Provide the [x, y] coordinate of the cell's center where the given text is located.  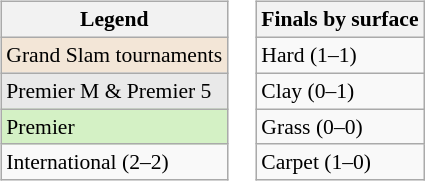
Clay (0–1) [340, 91]
Premier [114, 127]
Grass (0–0) [340, 127]
Premier M & Premier 5 [114, 91]
Carpet (1–0) [340, 162]
Finals by surface [340, 20]
Legend [114, 20]
Hard (1–1) [340, 55]
Grand Slam tournaments [114, 55]
International (2–2) [114, 162]
